Provide the (x, y) coordinate of the cell's center where the given text is located.  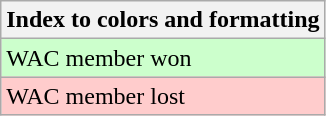
WAC member won (163, 58)
Index to colors and formatting (163, 20)
WAC member lost (163, 96)
